Extract the [x, y] coordinate from the center of the cell holding the provided text.  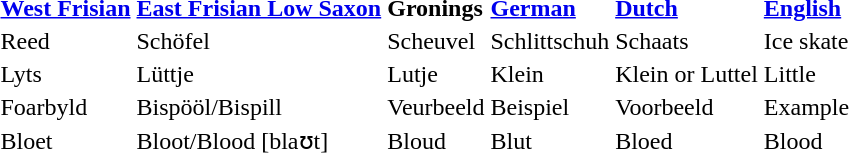
Beispiel [550, 107]
Voorbeeld [687, 107]
Schaats [687, 41]
Lutje [436, 74]
Scheuvel [436, 41]
Klein or Luttel [687, 74]
Klein [550, 74]
Bispööl/Bispill [259, 107]
Veurbeeld [436, 107]
Schöfel [259, 41]
Lüttje [259, 74]
Schlittschuh [550, 41]
